Find where the given text appears and provide that cell's center as [x, y] coordinate. 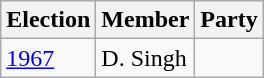
D. Singh [146, 58]
Party [229, 20]
Member [146, 20]
Election [48, 20]
1967 [48, 58]
